Output the (X, Y) coordinate of the center of the cell containing the given text.  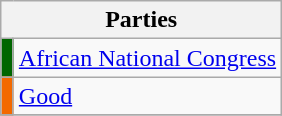
Parties (142, 20)
Good (147, 96)
African National Congress (147, 58)
